Find where the given text appears and provide that cell's center as [X, Y] coordinate. 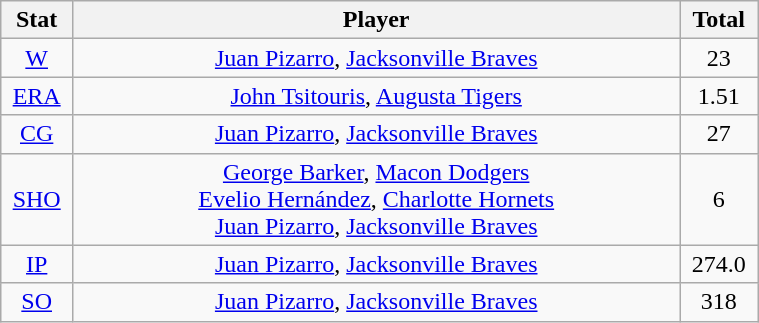
Stat [37, 20]
ERA [37, 96]
318 [719, 302]
1.51 [719, 96]
Total [719, 20]
274.0 [719, 264]
27 [719, 134]
IP [37, 264]
Player [376, 20]
SO [37, 302]
23 [719, 58]
John Tsitouris, Augusta Tigers [376, 96]
SHO [37, 199]
6 [719, 199]
W [37, 58]
CG [37, 134]
George Barker, Macon Dodgers Evelio Hernández, Charlotte Hornets Juan Pizarro, Jacksonville Braves [376, 199]
